Locate the cell with the specified text and output its [X, Y] center coordinate. 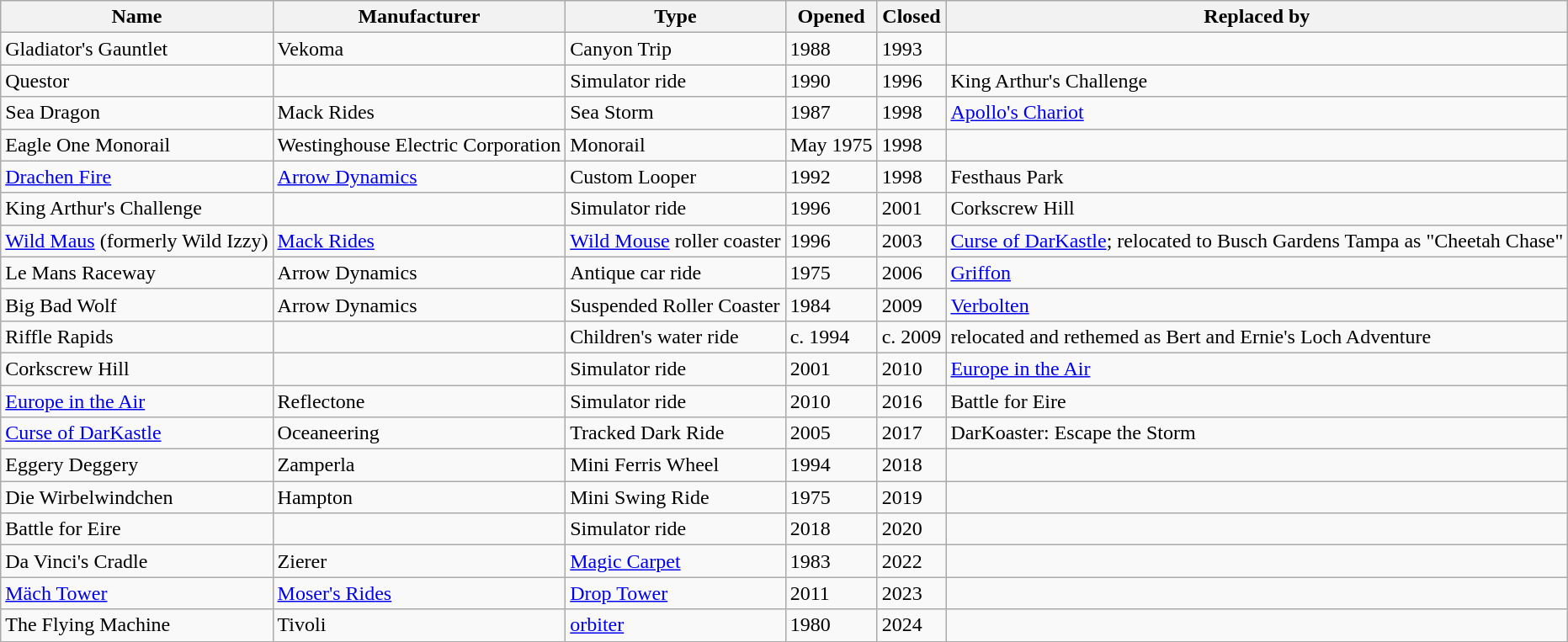
1987 [832, 113]
Curse of DarKastle; relocated to Busch Gardens Tampa as "Cheetah Chase" [1257, 241]
2024 [912, 625]
Vekoma [419, 49]
Manufacturer [419, 17]
Le Mans Raceway [136, 273]
orbiter [675, 625]
Zierer [419, 561]
relocated and rethemed as Bert and Ernie's Loch Adventure [1257, 337]
c. 2009 [912, 337]
Griffon [1257, 273]
Suspended Roller Coaster [675, 305]
Drop Tower [675, 593]
2017 [912, 433]
Type [675, 17]
May 1975 [832, 145]
Big Bad Wolf [136, 305]
DarKoaster: Escape the Storm [1257, 433]
2020 [912, 529]
2009 [912, 305]
1983 [832, 561]
2016 [912, 401]
Westinghouse Electric Corporation [419, 145]
Antique car ride [675, 273]
Drachen Fire [136, 177]
Sea Storm [675, 113]
Tracked Dark Ride [675, 433]
Mini Ferris Wheel [675, 465]
1984 [832, 305]
Canyon Trip [675, 49]
Verbolten [1257, 305]
Tivoli [419, 625]
1993 [912, 49]
Gladiator's Gauntlet [136, 49]
Moser's Rides [419, 593]
c. 1994 [832, 337]
1988 [832, 49]
2003 [912, 241]
1994 [832, 465]
Apollo's Chariot [1257, 113]
1990 [832, 81]
Closed [912, 17]
The Flying Machine [136, 625]
2022 [912, 561]
2011 [832, 593]
Oceaneering [419, 433]
2019 [912, 497]
Eggery Deggery [136, 465]
Festhaus Park [1257, 177]
Sea Dragon [136, 113]
1980 [832, 625]
Questor [136, 81]
Die Wirbelwindchen [136, 497]
Mini Swing Ride [675, 497]
2005 [832, 433]
Curse of DarKastle [136, 433]
Magic Carpet [675, 561]
Hampton [419, 497]
Wild Mouse roller coaster [675, 241]
Reflectone [419, 401]
Mäch Tower [136, 593]
Name [136, 17]
Da Vinci's Cradle [136, 561]
Monorail [675, 145]
Opened [832, 17]
Replaced by [1257, 17]
2023 [912, 593]
Eagle One Monorail [136, 145]
Wild Maus (formerly Wild Izzy) [136, 241]
Custom Looper [675, 177]
Zamperla [419, 465]
Children's water ride [675, 337]
1992 [832, 177]
Riffle Rapids [136, 337]
2006 [912, 273]
